Find where the given text appears and provide that cell's center as (x, y) coordinate. 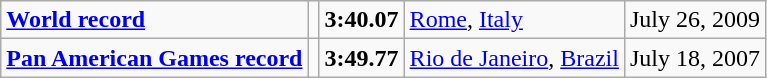
World record (154, 20)
Pan American Games record (154, 58)
3:40.07 (362, 20)
Rome, Italy (514, 20)
3:49.77 (362, 58)
July 26, 2009 (694, 20)
Rio de Janeiro, Brazil (514, 58)
July 18, 2007 (694, 58)
